Extract the (x, y) coordinate from the center of the cell holding the provided text.  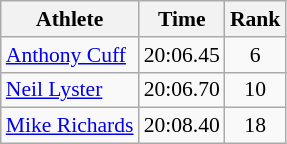
20:08.40 (182, 126)
Anthony Cuff (70, 55)
Mike Richards (70, 126)
20:06.45 (182, 55)
Athlete (70, 19)
10 (256, 90)
Time (182, 19)
Rank (256, 19)
20:06.70 (182, 90)
6 (256, 55)
18 (256, 126)
Neil Lyster (70, 90)
